Capture the cell that displays the provided text and extract its (x, y) central coordinate. 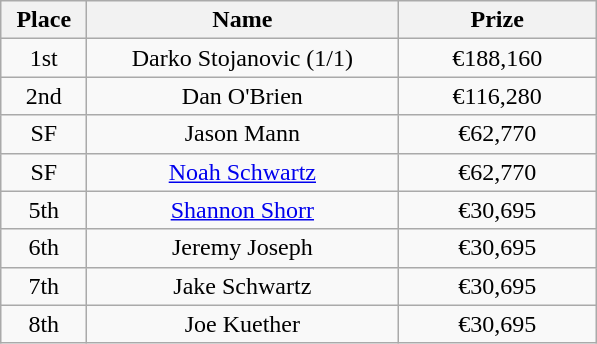
Jason Mann (242, 134)
Name (242, 20)
7th (44, 286)
Noah Schwartz (242, 172)
Prize (498, 20)
8th (44, 324)
5th (44, 210)
Jake Schwartz (242, 286)
2nd (44, 96)
Jeremy Joseph (242, 248)
Joe Kuether (242, 324)
Shannon Shorr (242, 210)
Darko Stojanovic (1/1) (242, 58)
6th (44, 248)
Place (44, 20)
1st (44, 58)
€188,160 (498, 58)
Dan O'Brien (242, 96)
€116,280 (498, 96)
